Capture the cell that displays the provided text and extract its (X, Y) central coordinate. 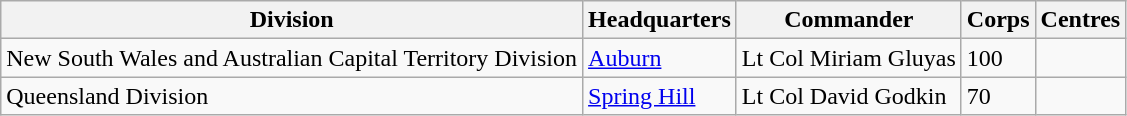
Lt Col Miriam Gluyas (848, 58)
Corps (998, 20)
Centres (1080, 20)
Auburn (660, 58)
Division (292, 20)
70 (998, 96)
Commander (848, 20)
100 (998, 58)
New South Wales and Australian Capital Territory Division (292, 58)
Lt Col David Godkin (848, 96)
Headquarters (660, 20)
Spring Hill (660, 96)
Queensland Division (292, 96)
